Scan for the cell matching the given text and deliver its [X, Y] coordinate at center. 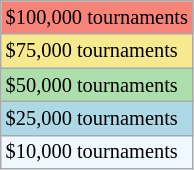
$25,000 tournaments [97, 118]
$50,000 tournaments [97, 85]
$100,000 tournaments [97, 17]
$10,000 tournaments [97, 152]
$75,000 tournaments [97, 51]
